Identify which cell holds the provided text, then report its [x, y] central coordinate. 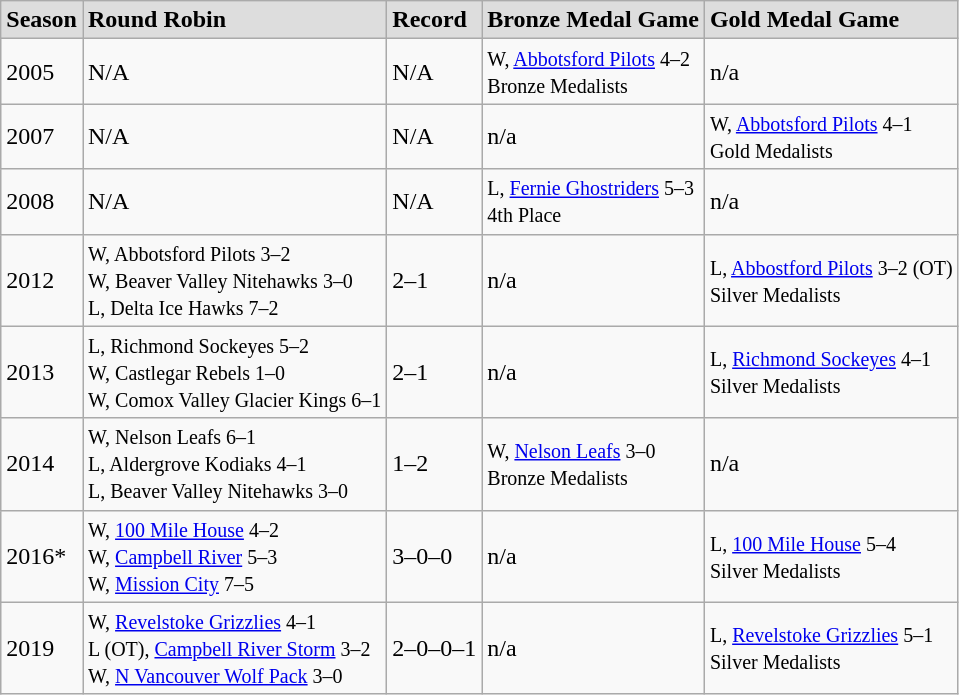
Bronze Medal Game [594, 20]
Round Robin [234, 20]
W, 100 Mile House 4–2W, Campbell River 5–3W, Mission City 7–5 [234, 556]
Gold Medal Game [831, 20]
2008 [42, 202]
L, Revelstoke Grizzlies 5–1Silver Medalists [831, 648]
2005 [42, 72]
2–0–0–1 [434, 648]
W, Abbotsford Pilots 4–1Gold Medalists [831, 136]
W, Nelson Leafs 6–1L, Aldergrove Kodiaks 4–1L, Beaver Valley Nitehawks 3–0 [234, 464]
3–0–0 [434, 556]
L, Richmond Sockeyes 4–1Silver Medalists [831, 372]
Season [42, 20]
2012 [42, 280]
2016* [42, 556]
L, 100 Mile House 5–4Silver Medalists [831, 556]
L, Richmond Sockeyes 5–2W, Castlegar Rebels 1–0W, Comox Valley Glacier Kings 6–1 [234, 372]
L, Fernie Ghostriders 5–34th Place [594, 202]
2019 [42, 648]
2013 [42, 372]
W, Abbotsford Pilots 3–2W, Beaver Valley Nitehawks 3–0L, Delta Ice Hawks 7–2 [234, 280]
W, Nelson Leafs 3–0Bronze Medalists [594, 464]
Record [434, 20]
2007 [42, 136]
1–2 [434, 464]
W, Revelstoke Grizzlies 4–1L (OT), Campbell River Storm 3–2W, N Vancouver Wolf Pack 3–0 [234, 648]
2014 [42, 464]
W, Abbotsford Pilots 4–2Bronze Medalists [594, 72]
L, Abbostford Pilots 3–2 (OT)Silver Medalists [831, 280]
